Find where the given text appears and provide that cell's center as (x, y) coordinate. 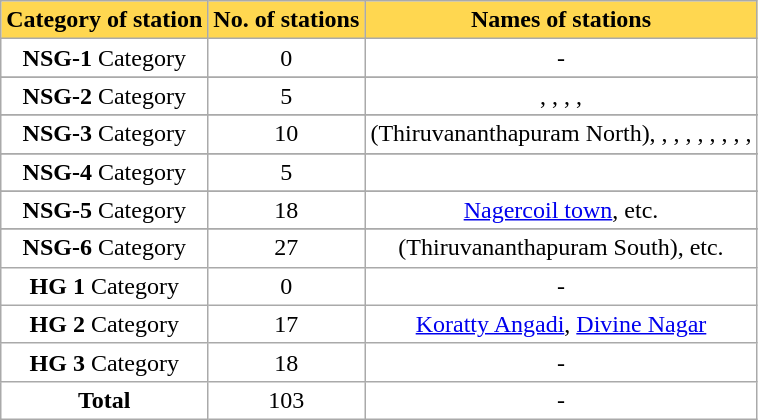
HG 1 Category (104, 286)
NSG-4 Category (104, 172)
27 (286, 248)
NSG-1 Category (104, 58)
HG 2 Category (104, 324)
NSG-5 Category (104, 210)
NSG-6 Category (104, 248)
No. of stations (286, 20)
Names of stations (561, 20)
Nagercoil town, etc. (561, 210)
Total (104, 400)
HG 3 Category (104, 362)
103 (286, 400)
(Thiruvananthapuram North), , , , , , , , , (561, 134)
17 (286, 324)
10 (286, 134)
NSG-3 Category (104, 134)
Koratty Angadi, Divine Nagar (561, 324)
Category of station (104, 20)
(Thiruvananthapuram South), etc. (561, 248)
, , , , (561, 96)
NSG-2 Category (104, 96)
